Extract the [x, y] coordinate from the center of the cell holding the provided text.  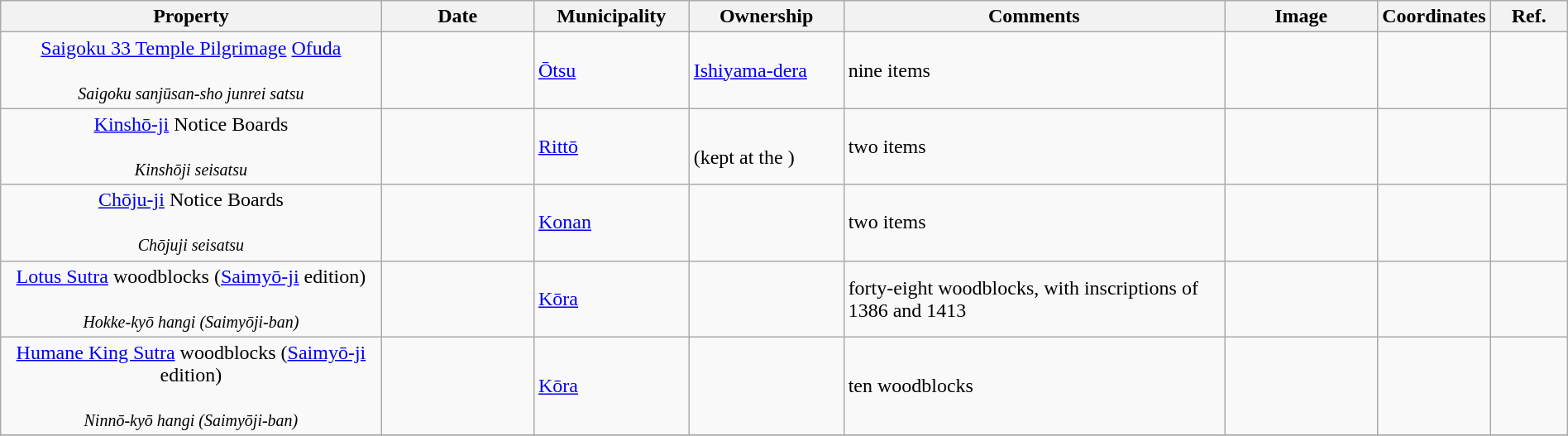
Ref. [1528, 17]
Ownership [766, 17]
Image [1302, 17]
Konan [611, 223]
Lotus Sutra woodblocks (Saimyō-ji edition)Hokke-kyō hangi (Saimyōji-ban) [191, 299]
forty-eight woodblocks, with inscriptions of 1386 and 1413 [1034, 299]
Saigoku 33 Temple Pilgrimage OfudaSaigoku sanjūsan-sho junrei satsu [191, 70]
Ōtsu [611, 70]
(kept at the ) [766, 146]
Chōju-ji Notice BoardsChōjuji seisatsu [191, 223]
Coordinates [1434, 17]
Humane King Sutra woodblocks (Saimyō-ji edition)Ninnō-kyō hangi (Saimyōji-ban) [191, 386]
nine items [1034, 70]
Comments [1034, 17]
Rittō [611, 146]
ten woodblocks [1034, 386]
Date [457, 17]
Ishiyama-dera [766, 70]
Property [191, 17]
Municipality [611, 17]
Kinshō-ji Notice BoardsKinshōji seisatsu [191, 146]
